Capture the cell that displays the provided text and extract its [X, Y] central coordinate. 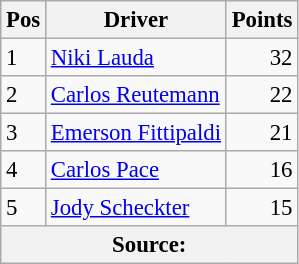
4 [24, 170]
15 [262, 208]
1 [24, 58]
Source: [150, 245]
5 [24, 208]
Pos [24, 20]
2 [24, 95]
16 [262, 170]
21 [262, 133]
Carlos Reutemann [136, 95]
Points [262, 20]
3 [24, 133]
Driver [136, 20]
32 [262, 58]
Jody Scheckter [136, 208]
22 [262, 95]
Emerson Fittipaldi [136, 133]
Carlos Pace [136, 170]
Niki Lauda [136, 58]
